Provide the (X, Y) coordinate of the cell's center where the given text is located.  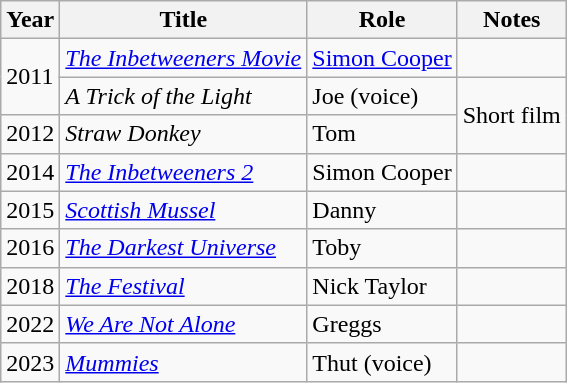
We Are Not Alone (184, 324)
Short film (512, 115)
2016 (30, 248)
2014 (30, 172)
2022 (30, 324)
Nick Taylor (382, 286)
2015 (30, 210)
The Inbetweeners Movie (184, 58)
Toby (382, 248)
The Inbetweeners 2 (184, 172)
2023 (30, 362)
2018 (30, 286)
A Trick of the Light (184, 96)
Joe (voice) (382, 96)
The Festival (184, 286)
Notes (512, 20)
Tom (382, 134)
The Darkest Universe (184, 248)
Thut (voice) (382, 362)
2012 (30, 134)
2011 (30, 77)
Role (382, 20)
Scottish Mussel (184, 210)
Greggs (382, 324)
Title (184, 20)
Danny (382, 210)
Mummies (184, 362)
Year (30, 20)
Straw Donkey (184, 134)
